Provide the [x, y] coordinate of the cell's center where the given text is located.  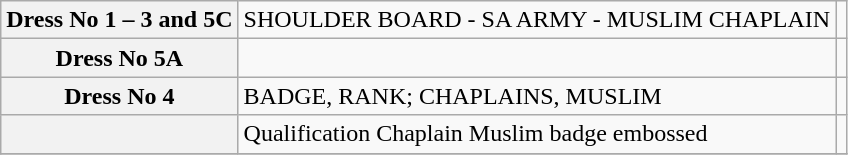
Dress No 5A [120, 58]
Qualification Chaplain Muslim badge embossed [537, 134]
Dress No 4 [120, 96]
BADGE, RANK; CHAPLAINS, MUSLIM [537, 96]
Dress No 1 – 3 and 5C [120, 20]
SHOULDER BOARD - SA ARMY - MUSLIM CHAPLAIN [537, 20]
